Return the [x, y] coordinate for the center point of the cell that contains the specified text.  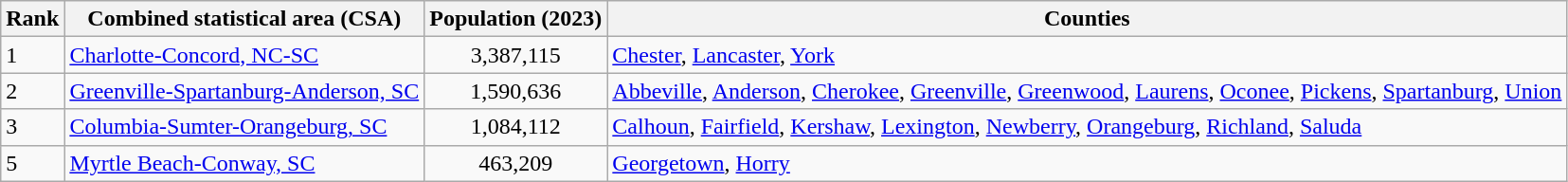
3 [32, 127]
Georgetown, Horry [1088, 163]
Myrtle Beach-Conway, SC [244, 163]
3,387,115 [515, 55]
Greenville-Spartanburg-Anderson, SC [244, 91]
5 [32, 163]
Abbeville, Anderson, Cherokee, Greenville, Greenwood, Laurens, Oconee, Pickens, Spartanburg, Union [1088, 91]
1,084,112 [515, 127]
1 [32, 55]
Rank [32, 19]
Columbia-Sumter-Orangeburg, SC [244, 127]
1,590,636 [515, 91]
Population (2023) [515, 19]
Counties [1088, 19]
Charlotte-Concord, NC-SC [244, 55]
2 [32, 91]
Chester, Lancaster, York [1088, 55]
Calhoun, Fairfield, Kershaw, Lexington, Newberry, Orangeburg, Richland, Saluda [1088, 127]
463,209 [515, 163]
Combined statistical area (CSA) [244, 19]
